Determine the (X, Y) coordinate at the center of the cell enclosing the given text.  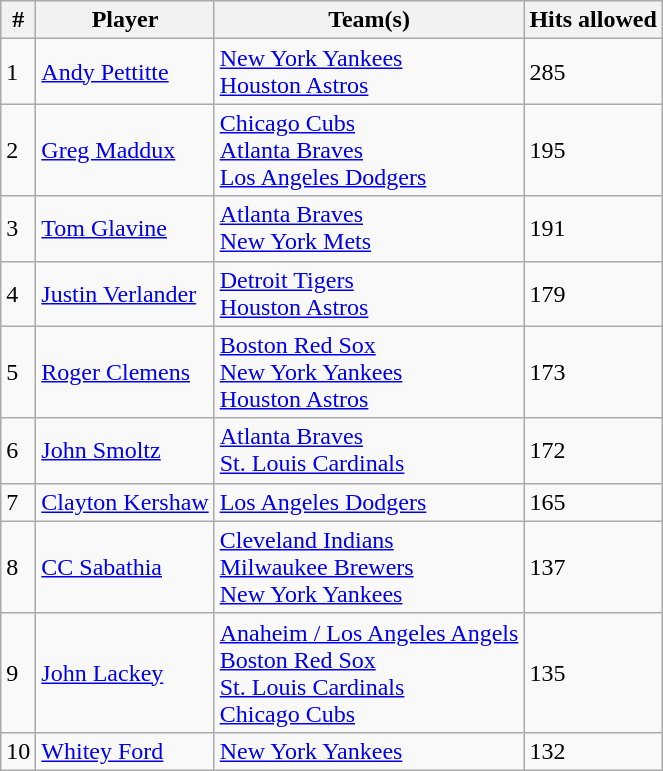
9 (18, 672)
191 (593, 228)
5 (18, 372)
Justin Verlander (125, 294)
Roger Clemens (125, 372)
1 (18, 72)
Chicago CubsAtlanta BravesLos Angeles Dodgers (369, 150)
CC Sabathia (125, 567)
Hits allowed (593, 20)
Atlanta BravesNew York Mets (369, 228)
# (18, 20)
John Lackey (125, 672)
Andy Pettitte (125, 72)
6 (18, 450)
Los Angeles Dodgers (369, 502)
3 (18, 228)
179 (593, 294)
New York Yankees (369, 751)
Tom Glavine (125, 228)
10 (18, 751)
Greg Maddux (125, 150)
7 (18, 502)
Player (125, 20)
John Smoltz (125, 450)
165 (593, 502)
195 (593, 150)
4 (18, 294)
173 (593, 372)
285 (593, 72)
Cleveland IndiansMilwaukee BrewersNew York Yankees (369, 567)
Clayton Kershaw (125, 502)
132 (593, 751)
8 (18, 567)
Team(s) (369, 20)
2 (18, 150)
172 (593, 450)
Whitey Ford (125, 751)
135 (593, 672)
New York YankeesHouston Astros (369, 72)
Atlanta BravesSt. Louis Cardinals (369, 450)
Boston Red SoxNew York YankeesHouston Astros (369, 372)
137 (593, 567)
Anaheim / Los Angeles AngelsBoston Red SoxSt. Louis CardinalsChicago Cubs (369, 672)
Detroit TigersHouston Astros (369, 294)
